Capture the cell that displays the provided text and extract its [X, Y] central coordinate. 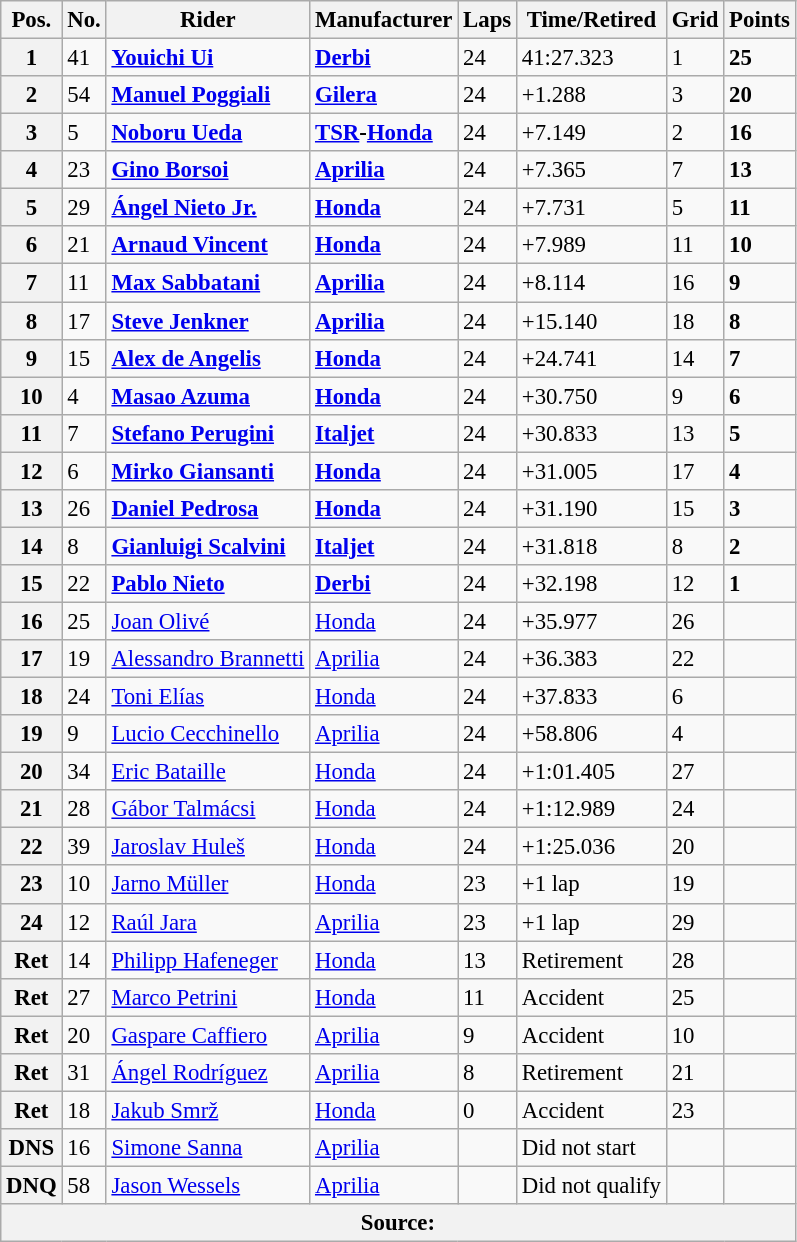
+35.977 [592, 621]
+58.806 [592, 734]
39 [84, 847]
Alex de Angelis [208, 358]
Gino Borsoi [208, 170]
41 [84, 58]
Jaroslav Huleš [208, 847]
Gaspare Caffiero [208, 1035]
DNQ [32, 1185]
+7.365 [592, 170]
+36.383 [592, 659]
31 [84, 1073]
Marco Petrini [208, 997]
Toni Elías [208, 697]
Pos. [32, 20]
Manuel Poggiali [208, 95]
Joan Olivé [208, 621]
+37.833 [592, 697]
+30.750 [592, 396]
Noboru Ueda [208, 133]
0 [488, 1110]
+30.833 [592, 433]
Did not qualify [592, 1185]
Alessandro Brannetti [208, 659]
+1:01.405 [592, 772]
+1:25.036 [592, 847]
34 [84, 772]
+1:12.989 [592, 809]
Jarno Müller [208, 885]
Gábor Talmácsi [208, 809]
Rider [208, 20]
Masao Azuma [208, 396]
+32.198 [592, 584]
Stefano Perugini [208, 433]
Philipp Hafeneger [208, 960]
Ángel Rodríguez [208, 1073]
Points [760, 20]
Youichi Ui [208, 58]
Simone Sanna [208, 1148]
Time/Retired [592, 20]
Gilera [384, 95]
Steve Jenkner [208, 321]
Manufacturer [384, 20]
Mirko Giansanti [208, 471]
Raúl Jara [208, 922]
+31.005 [592, 471]
Eric Bataille [208, 772]
+24.741 [592, 358]
41:27.323 [592, 58]
Daniel Pedrosa [208, 509]
Source: [398, 1223]
+31.190 [592, 509]
54 [84, 95]
+7.149 [592, 133]
+31.818 [592, 546]
+15.140 [592, 321]
Jakub Smrž [208, 1110]
Grid [694, 20]
TSR-Honda [384, 133]
Pablo Nieto [208, 584]
58 [84, 1185]
Max Sabbatani [208, 283]
Arnaud Vincent [208, 245]
Gianluigi Scalvini [208, 546]
No. [84, 20]
DNS [32, 1148]
Lucio Cecchinello [208, 734]
Ángel Nieto Jr. [208, 208]
+1.288 [592, 95]
Did not start [592, 1148]
+8.114 [592, 283]
+7.989 [592, 245]
+7.731 [592, 208]
Laps [488, 20]
Jason Wessels [208, 1185]
